Return the (X, Y) coordinate for the center point of the cell that contains the specified text.  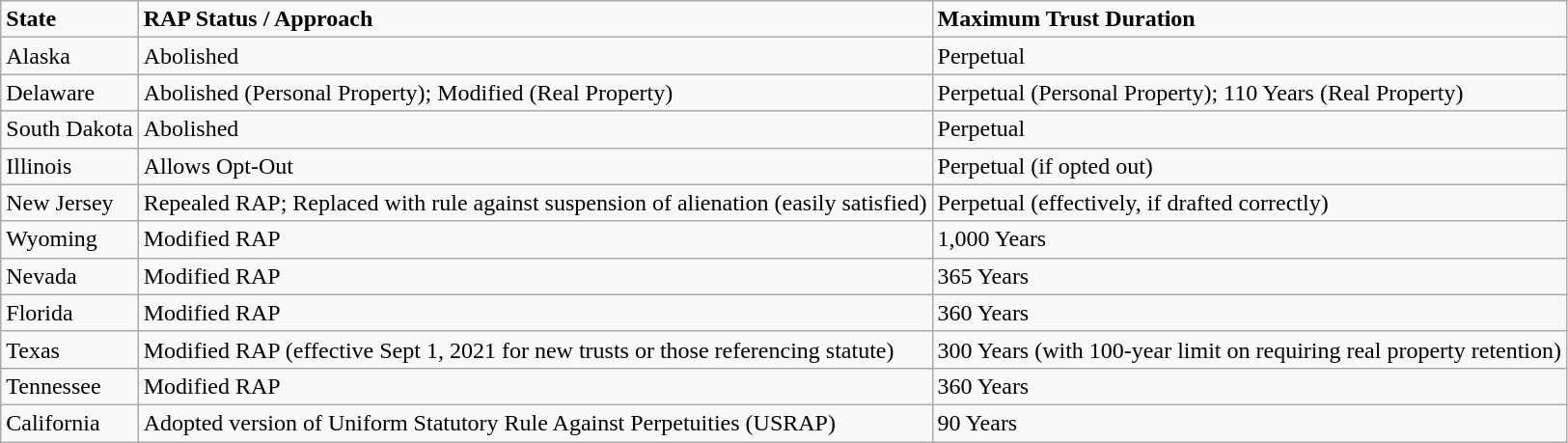
365 Years (1250, 276)
South Dakota (69, 129)
Abolished (Personal Property); Modified (Real Property) (535, 93)
Texas (69, 349)
300 Years (with 100-year limit on requiring real property retention) (1250, 349)
Alaska (69, 56)
Perpetual (Personal Property); 110 Years (Real Property) (1250, 93)
Nevada (69, 276)
Florida (69, 313)
California (69, 423)
Illinois (69, 166)
Allows Opt-Out (535, 166)
Maximum Trust Duration (1250, 19)
Wyoming (69, 239)
RAP Status / Approach (535, 19)
Repealed RAP; Replaced with rule against suspension of alienation (easily satisfied) (535, 203)
Modified RAP (effective Sept 1, 2021 for new trusts or those referencing statute) (535, 349)
Delaware (69, 93)
90 Years (1250, 423)
1,000 Years (1250, 239)
Tennessee (69, 386)
State (69, 19)
Adopted version of Uniform Statutory Rule Against Perpetuities (USRAP) (535, 423)
Perpetual (effectively, if drafted correctly) (1250, 203)
New Jersey (69, 203)
Perpetual (if opted out) (1250, 166)
